From the cell containing the given text, extract its center point as (x, y) coordinate. 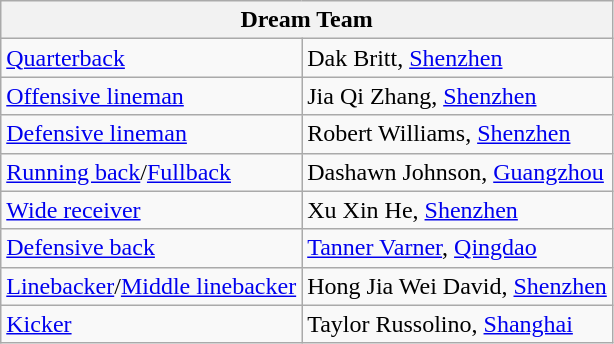
Robert Williams, Shenzhen (458, 134)
Defensive back (152, 248)
Offensive lineman (152, 96)
Jia Qi Zhang, Shenzhen (458, 96)
Dak Britt, Shenzhen (458, 58)
Hong Jia Wei David, Shenzhen (458, 286)
Dashawn Johnson, Guangzhou (458, 172)
Quarterback (152, 58)
Xu Xin He, Shenzhen (458, 210)
Kicker (152, 324)
Defensive lineman (152, 134)
Wide receiver (152, 210)
Taylor Russolino, Shanghai (458, 324)
Running back/Fullback (152, 172)
Tanner Varner, Qingdao (458, 248)
Dream Team (307, 20)
Linebacker/Middle linebacker (152, 286)
